Detect which cell encompasses the target text, then output its (X, Y) center coordinate. 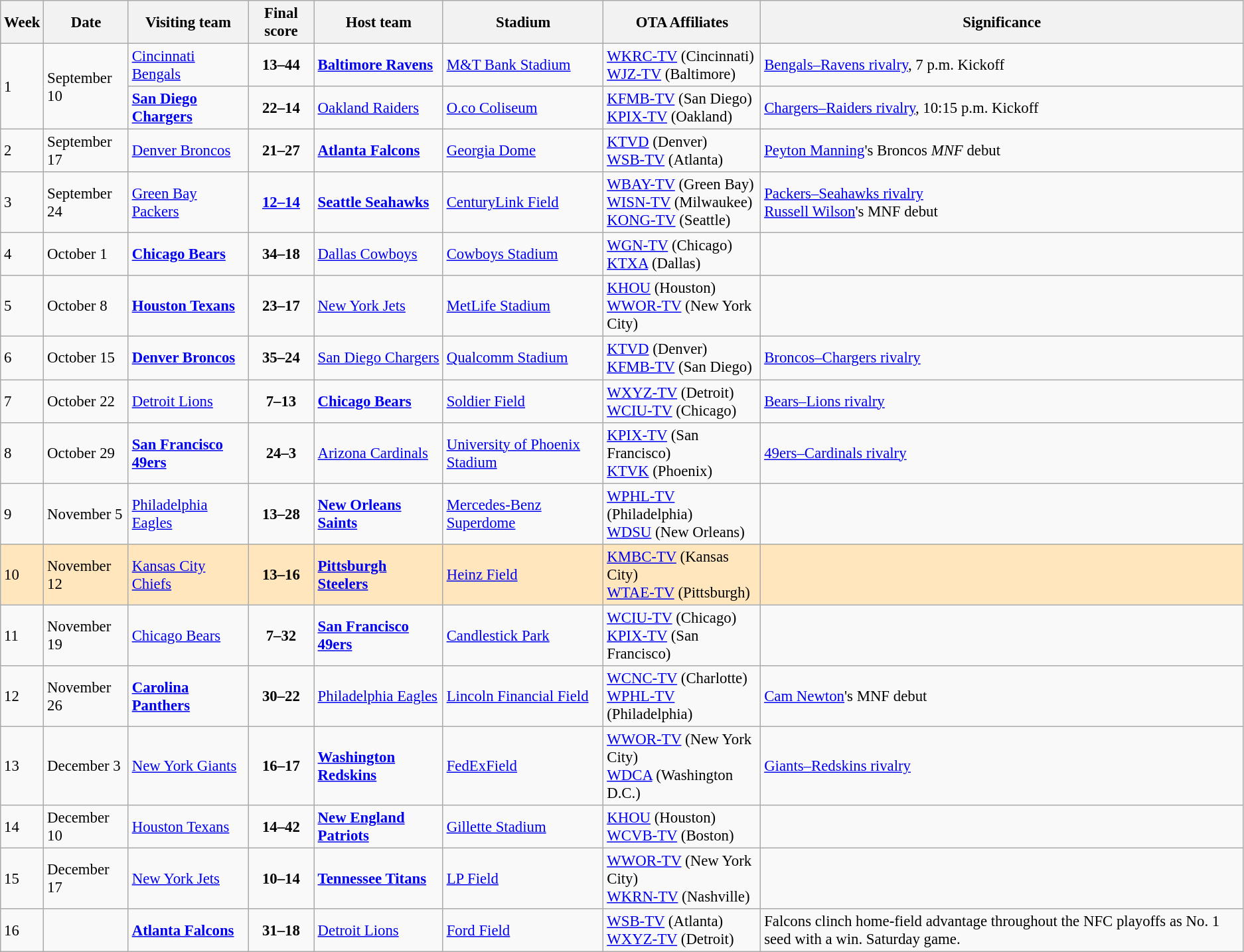
22–14 (281, 108)
KTVD (Denver)WSB-TV (Atlanta) (682, 151)
WGN-TV (Chicago)KTXA (Dallas) (682, 255)
Dallas Cowboys (378, 255)
7 (23, 401)
November 26 (86, 696)
September 17 (86, 151)
WSB-TV (Atlanta)WXYZ-TV (Detroit) (682, 931)
Seattle Seahawks (378, 202)
Tennessee Titans (378, 878)
KPIX-TV (San Francisco)KTVK (Phoenix) (682, 453)
Cam Newton's MNF debut (1002, 696)
Lincoln Financial Field (523, 696)
10 (23, 574)
Georgia Dome (523, 151)
KMBC-TV (Kansas City)WTAE-TV (Pittsburgh) (682, 574)
12–14 (281, 202)
Bears–Lions rivalry (1002, 401)
WCNC-TV (Charlotte)WPHL-TV (Philadelphia) (682, 696)
CenturyLink Field (523, 202)
New Orleans Saints (378, 514)
October 15 (86, 358)
6 (23, 358)
WXYZ-TV (Detroit)WCIU-TV (Chicago) (682, 401)
16 (23, 931)
WKRC-TV (Cincinnati)WJZ-TV (Baltimore) (682, 65)
October 1 (86, 255)
14 (23, 827)
September 24 (86, 202)
13–44 (281, 65)
OTA Affiliates (682, 23)
24–3 (281, 453)
December 10 (86, 827)
31–18 (281, 931)
LP Field (523, 878)
December 3 (86, 766)
FedExField (523, 766)
Cincinnati Bengals (188, 65)
O.co Coliseum (523, 108)
M&T Bank Stadium (523, 65)
34–18 (281, 255)
November 12 (86, 574)
Arizona Cardinals (378, 453)
Green Bay Packers (188, 202)
49ers–Cardinals rivalry (1002, 453)
October 29 (86, 453)
7–13 (281, 401)
15 (23, 878)
Date (86, 23)
10–14 (281, 878)
Chargers–Raiders rivalry, 10:15 p.m. Kickoff (1002, 108)
Heinz Field (523, 574)
13–16 (281, 574)
23–17 (281, 307)
KFMB-TV (San Diego)KPIX-TV (Oakland) (682, 108)
Giants–Redskins rivalry (1002, 766)
October 22 (86, 401)
Bengals–Ravens rivalry, 7 p.m. Kickoff (1002, 65)
Oakland Raiders (378, 108)
7–32 (281, 635)
Host team (378, 23)
Stadium (523, 23)
9 (23, 514)
New England Patriots (378, 827)
2 (23, 151)
WBAY-TV (Green Bay)WISN-TV (Milwaukee)KONG-TV (Seattle) (682, 202)
November 19 (86, 635)
4 (23, 255)
October 8 (86, 307)
Baltimore Ravens (378, 65)
Packers–Seahawks rivalryRussell Wilson's MNF debut (1002, 202)
New York Giants (188, 766)
3 (23, 202)
Carolina Panthers (188, 696)
Peyton Manning's Broncos MNF debut (1002, 151)
11 (23, 635)
KTVD (Denver)KFMB-TV (San Diego) (682, 358)
MetLife Stadium (523, 307)
16–17 (281, 766)
Visiting team (188, 23)
Falcons clinch home-field advantage throughout the NFC playoffs as No. 1 seed with a win. Saturday game. (1002, 931)
12 (23, 696)
Soldier Field (523, 401)
Qualcomm Stadium (523, 358)
Pittsburgh Steelers (378, 574)
KHOU (Houston)WWOR-TV (New York City) (682, 307)
21–27 (281, 151)
13 (23, 766)
Week (23, 23)
WCIU-TV (Chicago)KPIX-TV (San Francisco) (682, 635)
Significance (1002, 23)
35–24 (281, 358)
30–22 (281, 696)
KHOU (Houston)WCVB-TV (Boston) (682, 827)
5 (23, 307)
November 5 (86, 514)
Final score (281, 23)
1 (23, 86)
Gillette Stadium (523, 827)
WWOR-TV (New York City)WKRN-TV (Nashville) (682, 878)
WPHL-TV (Philadelphia)WDSU (New Orleans) (682, 514)
8 (23, 453)
Ford Field (523, 931)
Washington Redskins (378, 766)
September 10 (86, 86)
WWOR-TV (New York City)WDCA (Washington D.C.) (682, 766)
December 17 (86, 878)
University of Phoenix Stadium (523, 453)
Broncos–Chargers rivalry (1002, 358)
Mercedes-Benz Superdome (523, 514)
13–28 (281, 514)
Cowboys Stadium (523, 255)
Candlestick Park (523, 635)
Kansas City Chiefs (188, 574)
14–42 (281, 827)
